Find where the given text appears and provide that cell's center as [X, Y] coordinate. 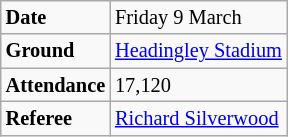
Referee [56, 118]
Date [56, 17]
Friday 9 March [198, 17]
17,120 [198, 85]
Attendance [56, 85]
Richard Silverwood [198, 118]
Headingley Stadium [198, 51]
Ground [56, 51]
